Return [x, y] of the center of cell containing provided text 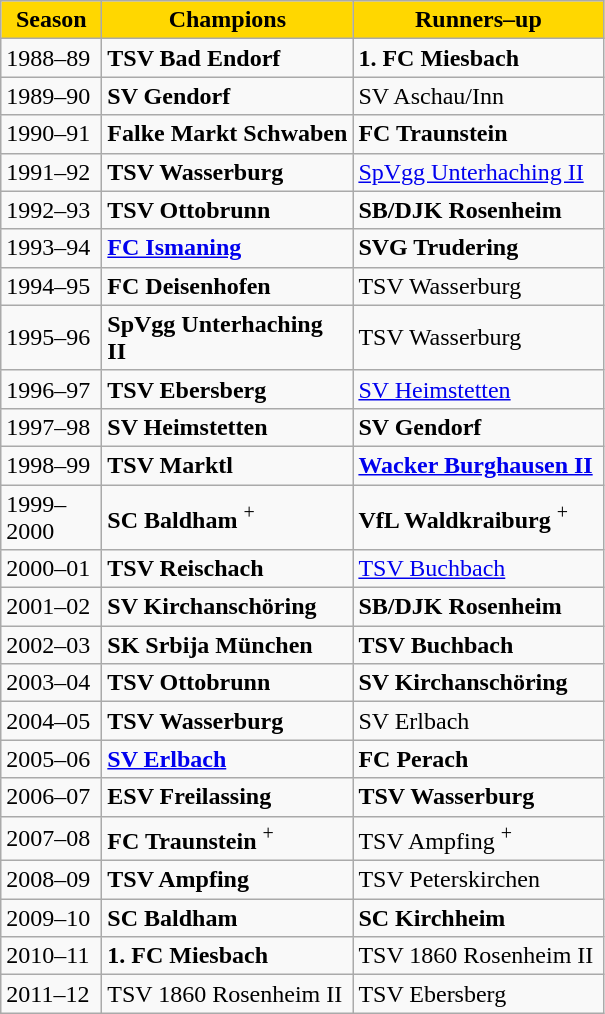
FC Traunstein + [228, 838]
TSV Marktl [228, 465]
2005–06 [52, 759]
FC Traunstein [478, 134]
1996–97 [52, 389]
1995–96 [52, 338]
FC Deisenhofen [228, 286]
Falke Markt Schwaben [228, 134]
2002–03 [52, 645]
1994–95 [52, 286]
TSV Ampfing + [478, 838]
1988–89 [52, 58]
2003–04 [52, 683]
TSV Peterskirchen [478, 880]
1990–91 [52, 134]
Wacker Burghausen II [478, 465]
1991–92 [52, 172]
SVG Trudering [478, 248]
FC Ismaning [228, 248]
2006–07 [52, 797]
Season [52, 20]
1992–93 [52, 210]
2001–02 [52, 607]
1997–98 [52, 427]
2010–11 [52, 956]
SC Baldham [228, 918]
ESV Freilassing [228, 797]
VfL Waldkraiburg + [478, 516]
SV Aschau/Inn [478, 96]
TSV Ampfing [228, 880]
Runners–up [478, 20]
2008–09 [52, 880]
2007–08 [52, 838]
FC Perach [478, 759]
Champions [228, 20]
SK Srbija München [228, 645]
2011–12 [52, 994]
TSV Reischach [228, 569]
2004–05 [52, 721]
TSV Bad Endorf [228, 58]
1989–90 [52, 96]
2009–10 [52, 918]
SC Baldham + [228, 516]
1993–94 [52, 248]
SC Kirchheim [478, 918]
2000–01 [52, 569]
1999–2000 [52, 516]
1998–99 [52, 465]
